Provide the (X, Y) coordinate of the cell's center where the given text is located.  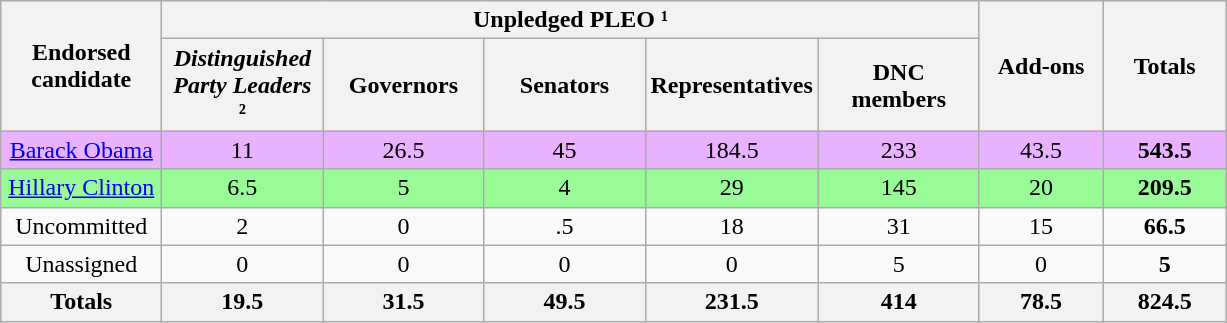
231.5 (732, 302)
209.5 (1165, 188)
824.5 (1165, 302)
26.5 (404, 150)
Representatives (732, 85)
Distinguished Party Leaders ² (242, 85)
49.5 (564, 302)
Endorsedcandidate (82, 66)
Add-ons (1041, 66)
2 (242, 226)
Barack Obama (82, 150)
45 (564, 150)
6.5 (242, 188)
Governors (404, 85)
Senators (564, 85)
19.5 (242, 302)
233 (898, 150)
Unpledged PLEO ¹ (571, 20)
.5 (564, 226)
414 (898, 302)
Uncommitted (82, 226)
DNC members (898, 85)
78.5 (1041, 302)
184.5 (732, 150)
18 (732, 226)
31 (898, 226)
Unassigned (82, 264)
Hillary Clinton (82, 188)
145 (898, 188)
31.5 (404, 302)
4 (564, 188)
43.5 (1041, 150)
20 (1041, 188)
11 (242, 150)
543.5 (1165, 150)
15 (1041, 226)
66.5 (1165, 226)
29 (732, 188)
